Locate the cell with the specified text and output its [x, y] center coordinate. 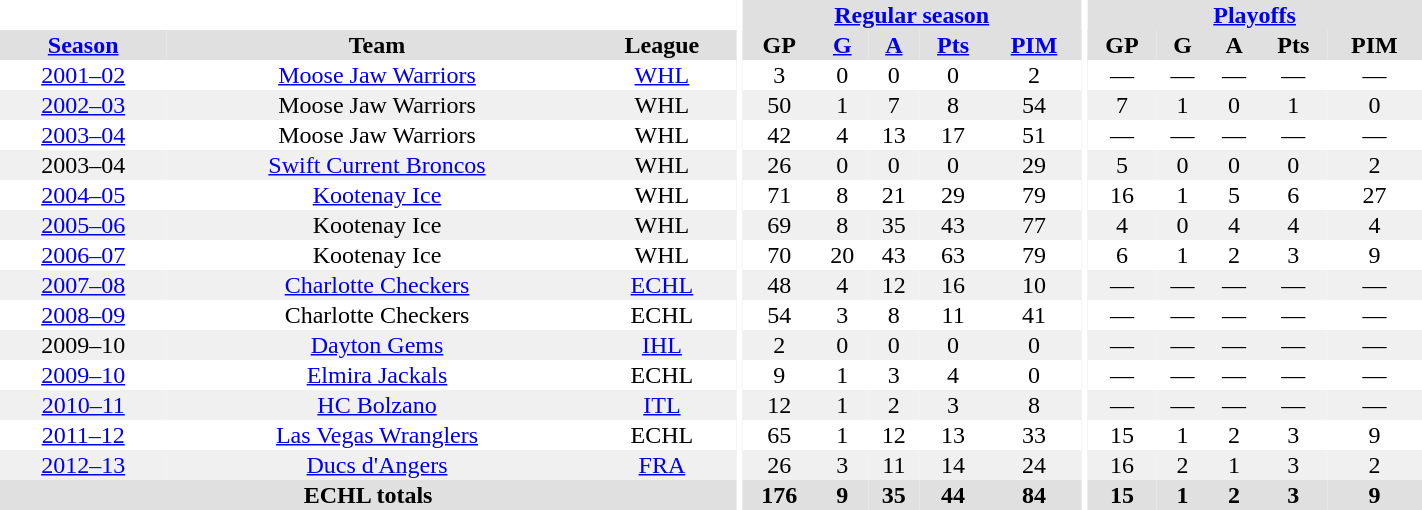
17 [954, 135]
2008–09 [83, 315]
League [662, 45]
Elmira Jackals [376, 375]
Ducs d'Angers [376, 465]
48 [780, 285]
2005–06 [83, 225]
77 [1034, 225]
2002–03 [83, 105]
41 [1034, 315]
65 [780, 435]
2006–07 [83, 255]
FRA [662, 465]
2007–08 [83, 285]
Playoffs [1254, 15]
70 [780, 255]
ITL [662, 405]
2011–12 [83, 435]
176 [780, 495]
44 [954, 495]
Regular season [912, 15]
2012–13 [83, 465]
Las Vegas Wranglers [376, 435]
Dayton Gems [376, 345]
27 [1374, 195]
33 [1034, 435]
69 [780, 225]
Swift Current Broncos [376, 165]
IHL [662, 345]
HC Bolzano [376, 405]
10 [1034, 285]
14 [954, 465]
2010–11 [83, 405]
50 [780, 105]
21 [894, 195]
71 [780, 195]
2004–05 [83, 195]
Season [83, 45]
84 [1034, 495]
2001–02 [83, 75]
63 [954, 255]
ECHL totals [368, 495]
24 [1034, 465]
42 [780, 135]
Team [376, 45]
20 [842, 255]
51 [1034, 135]
